Search for the cell housing the specified text and yield its (X, Y) center coordinate. 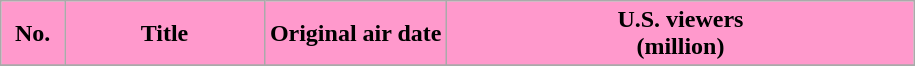
Original air date (356, 34)
U.S. viewers(million) (680, 34)
No. (33, 34)
Title (165, 34)
